Return (x, y) of the center of cell containing provided text 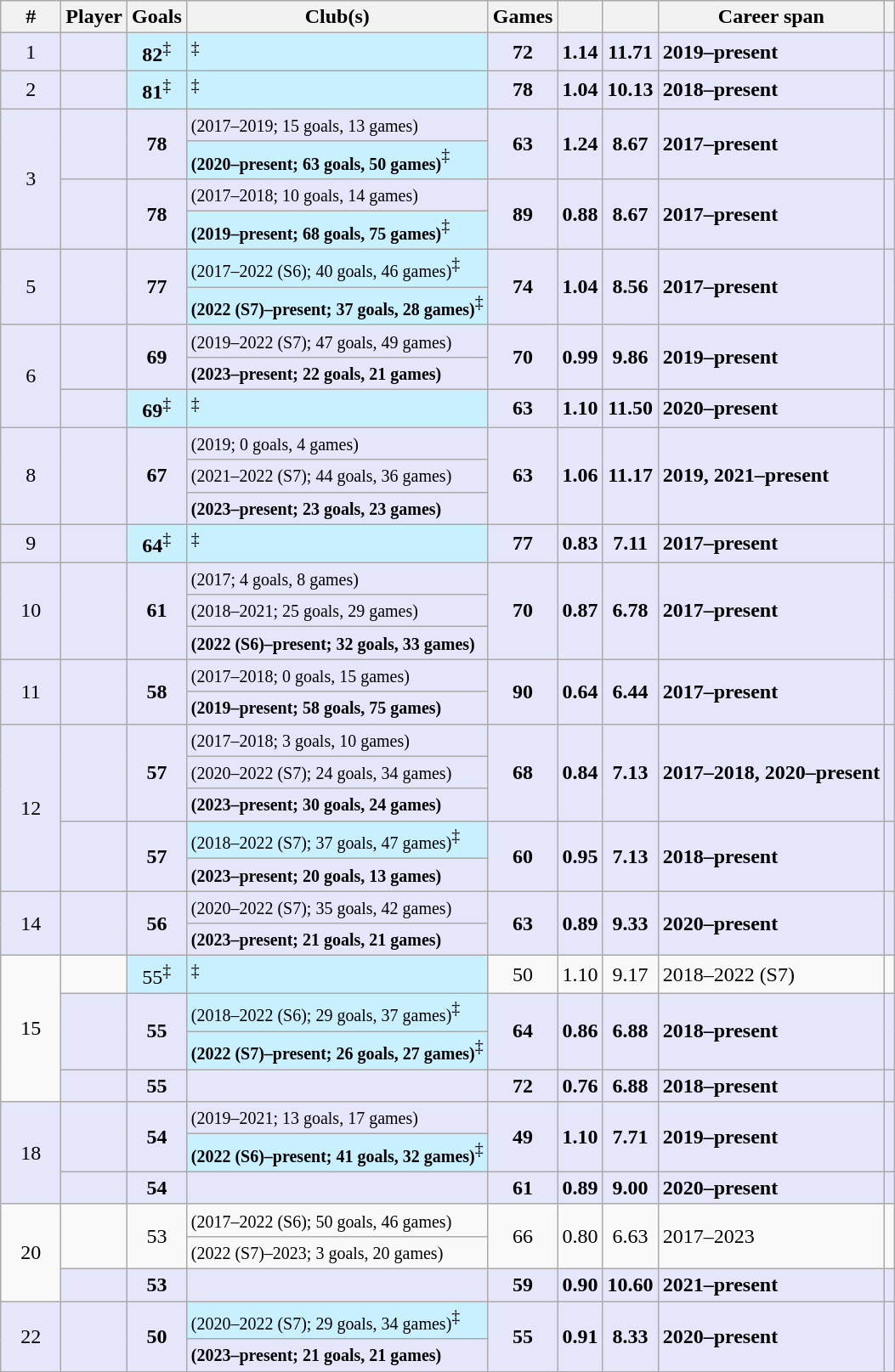
(2019–present; 68 goals, 75 games)‡ (337, 231)
0.90 (580, 1284)
(2017–2019; 15 goals, 13 games) (337, 125)
(2023–present; 22 goals, 21 games) (337, 373)
(2019; 0 goals, 4 games) (337, 443)
8.56 (631, 287)
(2020–2022 (S7); 35 goals, 42 games) (337, 907)
(2018–2021; 25 goals, 29 games) (337, 611)
12 (31, 807)
0.87 (580, 611)
0.76 (580, 1086)
56 (157, 923)
(2022 (S6)–present; 41 goals, 32 games)‡ (337, 1154)
89 (523, 214)
18 (31, 1154)
(2019–2022 (S7); 47 goals, 49 games) (337, 341)
(2022 (S7)–2023; 3 goals, 20 games) (337, 1252)
8 (31, 476)
Goals (157, 17)
6.44 (631, 692)
1.24 (580, 144)
(2019–present; 58 goals, 75 games) (337, 708)
(2017–2018; 10 goals, 14 games) (337, 195)
9.86 (631, 357)
(2023–present; 23 goals, 23 games) (337, 508)
Career span (772, 17)
7.11 (631, 544)
1 (31, 53)
0.91 (580, 1337)
(2023–present; 20 goals, 13 games) (337, 875)
6.63 (631, 1236)
Player (94, 17)
59 (523, 1284)
Games (523, 17)
11.71 (631, 53)
68 (523, 772)
66 (523, 1236)
69 (157, 357)
20 (31, 1252)
(2019–2021; 13 goals, 17 games) (337, 1118)
2021–present (772, 1284)
1.06 (580, 476)
(2022 (S7)–present; 37 goals, 28 games)‡ (337, 306)
10 (31, 611)
0.80 (580, 1236)
(2018–2022 (S7); 37 goals, 47 games)‡ (337, 839)
15 (31, 1029)
58 (157, 692)
(2023–present; 30 goals, 24 games) (337, 805)
9.00 (631, 1188)
64‡ (157, 544)
2018–2022 (S7) (772, 975)
60 (523, 856)
11.50 (631, 408)
9.33 (631, 923)
2017–2018, 2020–present (772, 772)
22 (31, 1337)
11.17 (631, 476)
10.13 (631, 90)
(2020–2022 (S7); 24 goals, 34 games) (337, 772)
0.95 (580, 856)
81‡ (157, 90)
11 (31, 692)
9 (31, 544)
82‡ (157, 53)
6.78 (631, 611)
14 (31, 923)
(2021–2022 (S7); 44 goals, 36 games) (337, 476)
55‡ (157, 975)
2017–2023 (772, 1236)
8.33 (631, 1337)
5 (31, 287)
2 (31, 90)
69‡ (157, 408)
(2017; 4 goals, 8 games) (337, 579)
0.84 (580, 772)
9.17 (631, 975)
6 (31, 375)
49 (523, 1137)
(2020–present; 63 goals, 50 games)‡ (337, 160)
0.88 (580, 214)
(2017–2018; 0 goals, 15 games) (337, 675)
2019, 2021–present (772, 476)
1.14 (580, 53)
Club(s) (337, 17)
(2020–2022 (S7); 29 goals, 34 games)‡ (337, 1320)
(2017–2022 (S6); 40 goals, 46 games)‡ (337, 268)
(2022 (S7)–present; 26 goals, 27 games)‡ (337, 1050)
10.60 (631, 1284)
67 (157, 476)
(2022 (S6)–present; 32 goals, 33 games) (337, 643)
90 (523, 692)
0.99 (580, 357)
0.86 (580, 1031)
3 (31, 178)
0.64 (580, 692)
# (31, 17)
(2017–2022 (S6); 50 goals, 46 games) (337, 1220)
64 (523, 1031)
(2018–2022 (S6); 29 goals, 37 games)‡ (337, 1013)
7.71 (631, 1137)
74 (523, 287)
(2017–2018; 3 goals, 10 games) (337, 740)
0.83 (580, 544)
